Detect which cell encompasses the target text, then output its [X, Y] center coordinate. 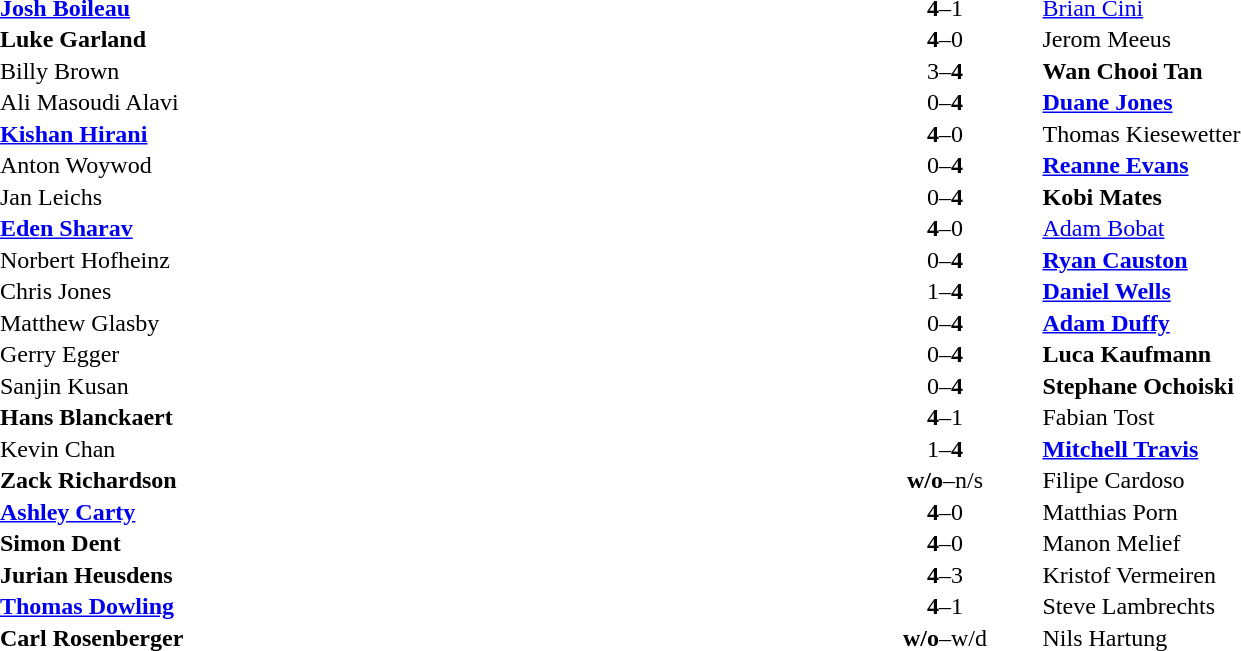
3–4 [944, 71]
4–3 [944, 575]
w/o–n/s [944, 481]
